Capture the cell that displays the provided text and extract its [X, Y] central coordinate. 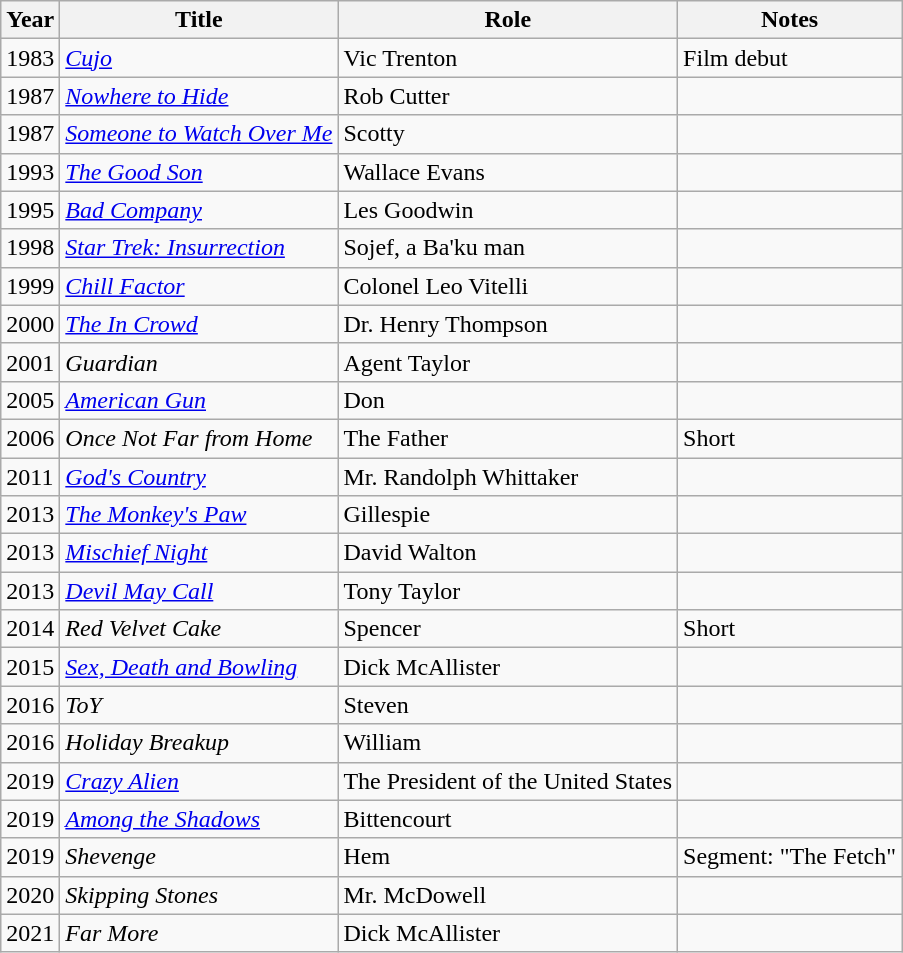
Les Goodwin [508, 210]
Bittencourt [508, 819]
David Walton [508, 553]
1999 [30, 286]
Nowhere to Hide [199, 96]
Don [508, 400]
2015 [30, 667]
Shevenge [199, 857]
Gillespie [508, 515]
Spencer [508, 629]
Red Velvet Cake [199, 629]
1983 [30, 58]
Crazy Alien [199, 781]
Bad Company [199, 210]
ToY [199, 705]
Guardian [199, 362]
Once Not Far from Home [199, 438]
2000 [30, 324]
Year [30, 20]
Segment: "The Fetch" [790, 857]
1995 [30, 210]
2014 [30, 629]
Mr. McDowell [508, 895]
2011 [30, 477]
Mr. Randolph Whittaker [508, 477]
2006 [30, 438]
1998 [30, 248]
Colonel Leo Vitelli [508, 286]
The Father [508, 438]
2021 [30, 933]
Cujo [199, 58]
Steven [508, 705]
The Monkey's Paw [199, 515]
The Good Son [199, 172]
Rob Cutter [508, 96]
Hem [508, 857]
William [508, 743]
Among the Shadows [199, 819]
2005 [30, 400]
Sex, Death and Bowling [199, 667]
Notes [790, 20]
Skipping Stones [199, 895]
Someone to Watch Over Me [199, 134]
Sojef, a Ba'ku man [508, 248]
Dr. Henry Thompson [508, 324]
Star Trek: Insurrection [199, 248]
Scotty [508, 134]
Film debut [790, 58]
Holiday Breakup [199, 743]
Role [508, 20]
Agent Taylor [508, 362]
1993 [30, 172]
American Gun [199, 400]
God's Country [199, 477]
Devil May Call [199, 591]
2001 [30, 362]
Mischief Night [199, 553]
Vic Trenton [508, 58]
Chill Factor [199, 286]
The President of the United States [508, 781]
The In Crowd [199, 324]
2020 [30, 895]
Far More [199, 933]
Tony Taylor [508, 591]
Wallace Evans [508, 172]
Title [199, 20]
